Determine the (x, y) coordinate at the center of the cell enclosing the given text.  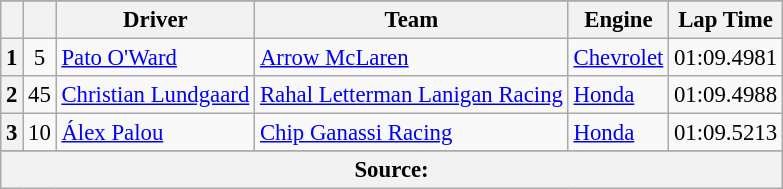
Team (412, 20)
Driver (156, 20)
Source: (392, 170)
01:09.4988 (726, 95)
Chip Ganassi Racing (412, 133)
01:09.5213 (726, 133)
1 (12, 58)
Chevrolet (618, 58)
Rahal Letterman Lanigan Racing (412, 95)
5 (40, 58)
10 (40, 133)
45 (40, 95)
2 (12, 95)
Arrow McLaren (412, 58)
Álex Palou (156, 133)
Lap Time (726, 20)
Engine (618, 20)
01:09.4981 (726, 58)
3 (12, 133)
Christian Lundgaard (156, 95)
Pato O'Ward (156, 58)
